Return (x, y) of the center of cell containing provided text 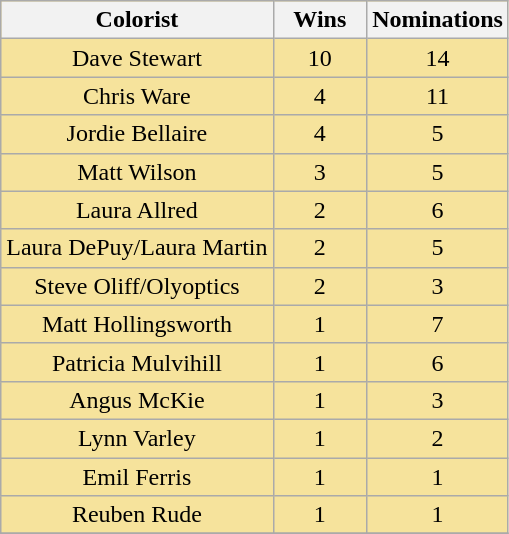
Angus McKie (137, 400)
Jordie Bellaire (137, 134)
14 (438, 58)
Dave Stewart (137, 58)
7 (438, 324)
Colorist (137, 20)
Steve Oliff/Olyoptics (137, 286)
Laura DePuy/Laura Martin (137, 248)
Reuben Rude (137, 515)
11 (438, 96)
Laura Allred (137, 210)
10 (320, 58)
Lynn Varley (137, 438)
Emil Ferris (137, 477)
Matt Wilson (137, 172)
Matt Hollingsworth (137, 324)
Nominations (438, 20)
Wins (320, 20)
Patricia Mulvihill (137, 362)
Chris Ware (137, 96)
